Find where the given text appears and provide that cell's center as (x, y) coordinate. 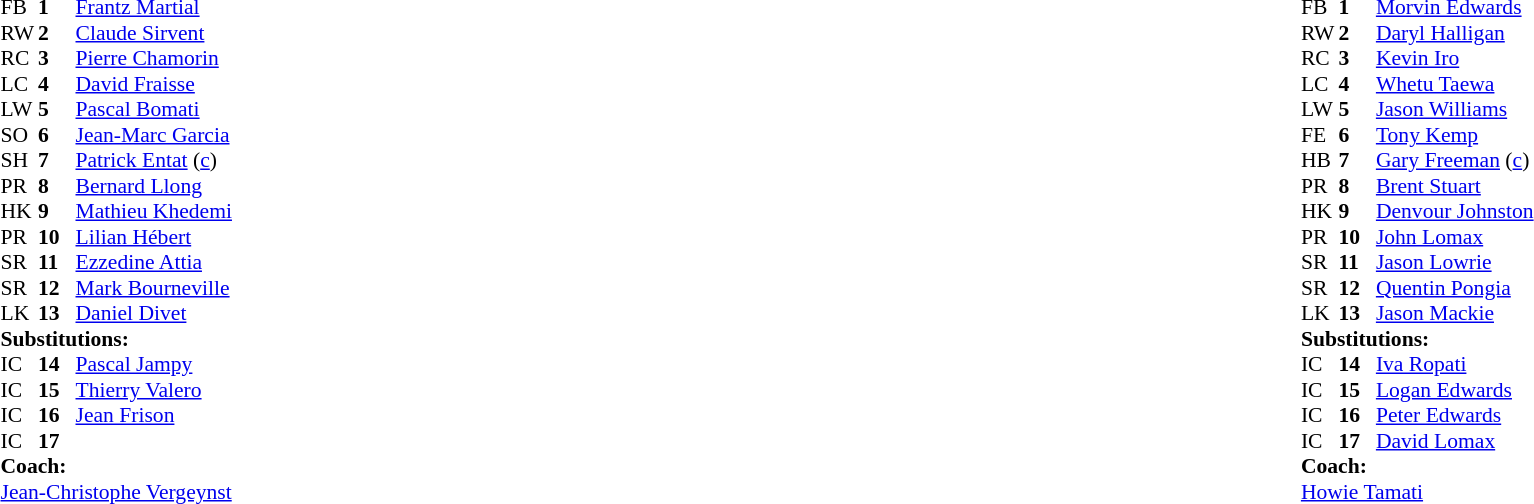
Claude Sirvent (154, 33)
SO (19, 135)
Patrick Entat (c) (154, 161)
Pascal Jampy (154, 365)
Thierry Valero (154, 390)
Ezzedine Attia (154, 263)
Jean Frison (154, 415)
Brent Stuart (1455, 186)
David Lomax (1455, 441)
Jason Mackie (1455, 313)
Quentin Pongia (1455, 288)
Mathieu Khedemi (154, 211)
Jason Lowrie (1455, 263)
SH (19, 161)
Pierre Chamorin (154, 59)
Jason Williams (1455, 109)
Daniel Divet (154, 313)
John Lomax (1455, 237)
HB (1320, 161)
FE (1320, 135)
Logan Edwards (1455, 390)
Denvour Johnston (1455, 211)
Gary Freeman (c) (1455, 161)
Mark Bourneville (154, 288)
Pascal Bomati (154, 109)
Daryl Halligan (1455, 33)
Jean-Marc Garcia (154, 135)
Kevin Iro (1455, 59)
Iva Ropati (1455, 365)
Tony Kemp (1455, 135)
Peter Edwards (1455, 415)
Lilian Hébert (154, 237)
Bernard Llong (154, 186)
David Fraisse (154, 84)
Whetu Taewa (1455, 84)
